Return [x, y] of the center of cell containing provided text 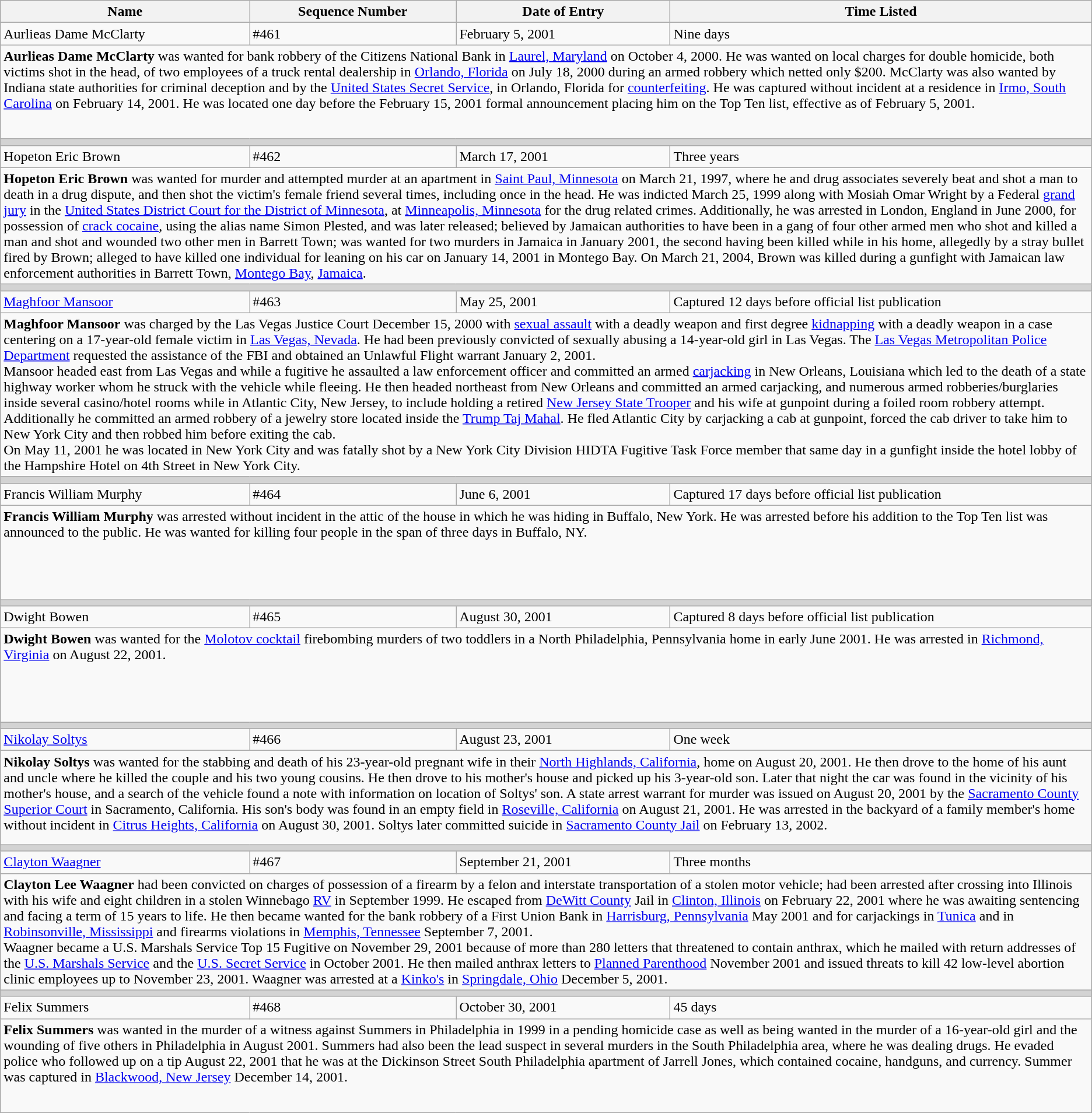
#463 [353, 302]
August 30, 2001 [563, 617]
Aurlieas Dame McClarty [125, 34]
Felix Summers [125, 1007]
Date of Entry [563, 12]
June 6, 2001 [563, 494]
October 30, 2001 [563, 1007]
Captured 8 days before official list publication [881, 617]
#461 [353, 34]
Francis William Murphy [125, 494]
Name [125, 12]
Time Listed [881, 12]
Maghfoor Mansoor [125, 302]
Sequence Number [353, 12]
August 23, 2001 [563, 740]
Three years [881, 156]
#462 [353, 156]
Captured 12 days before official list publication [881, 302]
Hopeton Eric Brown [125, 156]
February 5, 2001 [563, 34]
Clayton Waagner [125, 862]
#464 [353, 494]
45 days [881, 1007]
#466 [353, 740]
Nikolay Soltys [125, 740]
Nine days [881, 34]
#467 [353, 862]
#465 [353, 617]
One week [881, 740]
March 17, 2001 [563, 156]
Captured 17 days before official list publication [881, 494]
May 25, 2001 [563, 302]
September 21, 2001 [563, 862]
Dwight Bowen [125, 617]
Three months [881, 862]
#468 [353, 1007]
